For the text-containing cell, return its midpoint in [x, y] coordinate format. 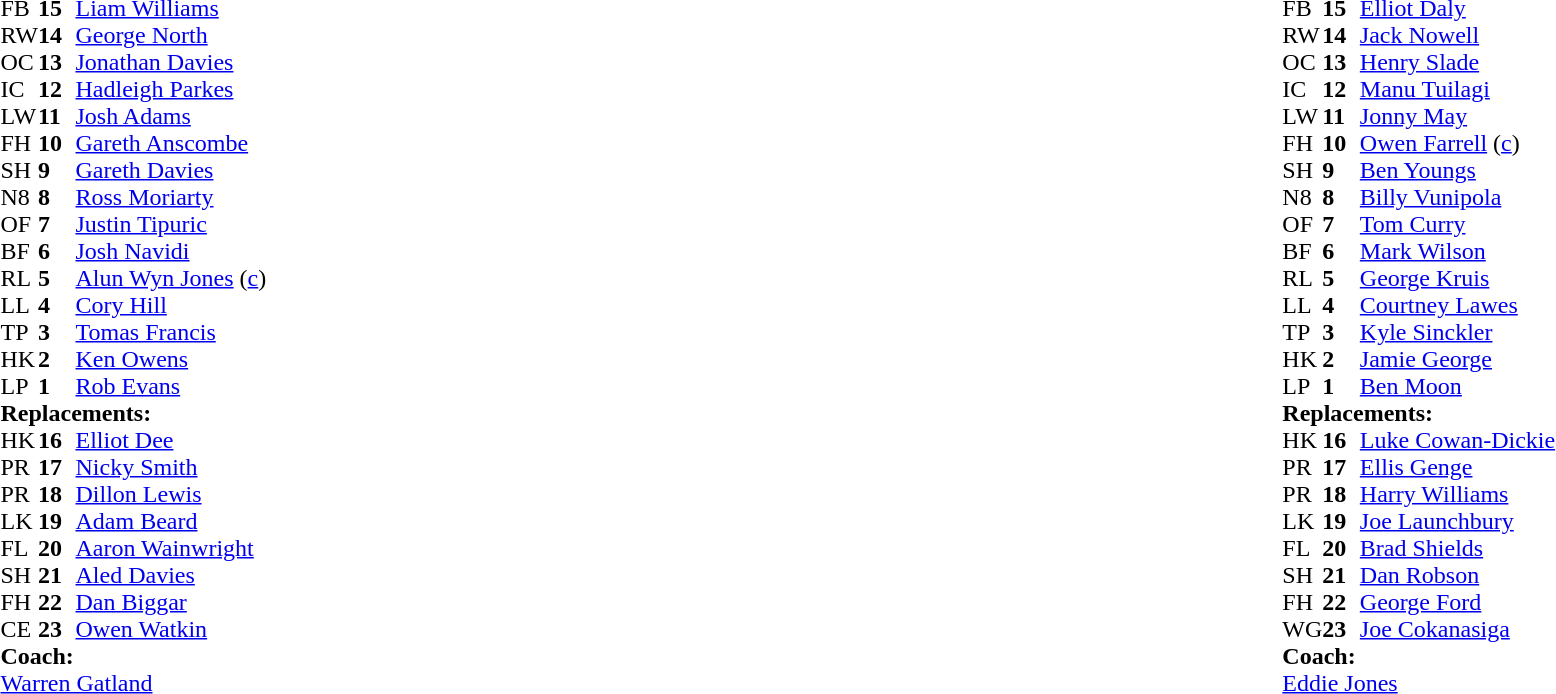
Aaron Wainwright [172, 548]
Justin Tipuric [172, 224]
Manu Tuilagi [1458, 90]
George Kruis [1458, 278]
Ben Youngs [1458, 170]
Ken Owens [172, 360]
Josh Adams [172, 116]
Owen Farrell (c) [1458, 144]
Cory Hill [172, 306]
Rob Evans [172, 386]
Dan Biggar [172, 602]
Gareth Anscombe [172, 144]
Kyle Sinckler [1458, 332]
Billy Vunipola [1458, 198]
Dillon Lewis [172, 494]
Gareth Davies [172, 170]
Aled Davies [172, 576]
Owen Watkin [172, 630]
Joe Launchbury [1458, 522]
Nicky Smith [172, 468]
George North [172, 36]
Mark Wilson [1458, 252]
Jamie George [1458, 360]
Harry Williams [1458, 494]
WG [1302, 630]
Adam Beard [172, 522]
Elliot Dee [172, 440]
Joe Cokanasiga [1458, 630]
Jack Nowell [1458, 36]
Ross Moriarty [172, 198]
Ben Moon [1458, 386]
Tom Curry [1458, 224]
Henry Slade [1458, 62]
Alun Wyn Jones (c) [172, 278]
Hadleigh Parkes [172, 90]
Tomas Francis [172, 332]
CE [19, 630]
Jonathan Davies [172, 62]
Courtney Lawes [1458, 306]
Brad Shields [1458, 548]
George Ford [1458, 602]
Josh Navidi [172, 252]
Dan Robson [1458, 576]
Ellis Genge [1458, 468]
Luke Cowan-Dickie [1458, 440]
Jonny May [1458, 116]
